Output the (x, y) coordinate of the center of the cell containing the given text.  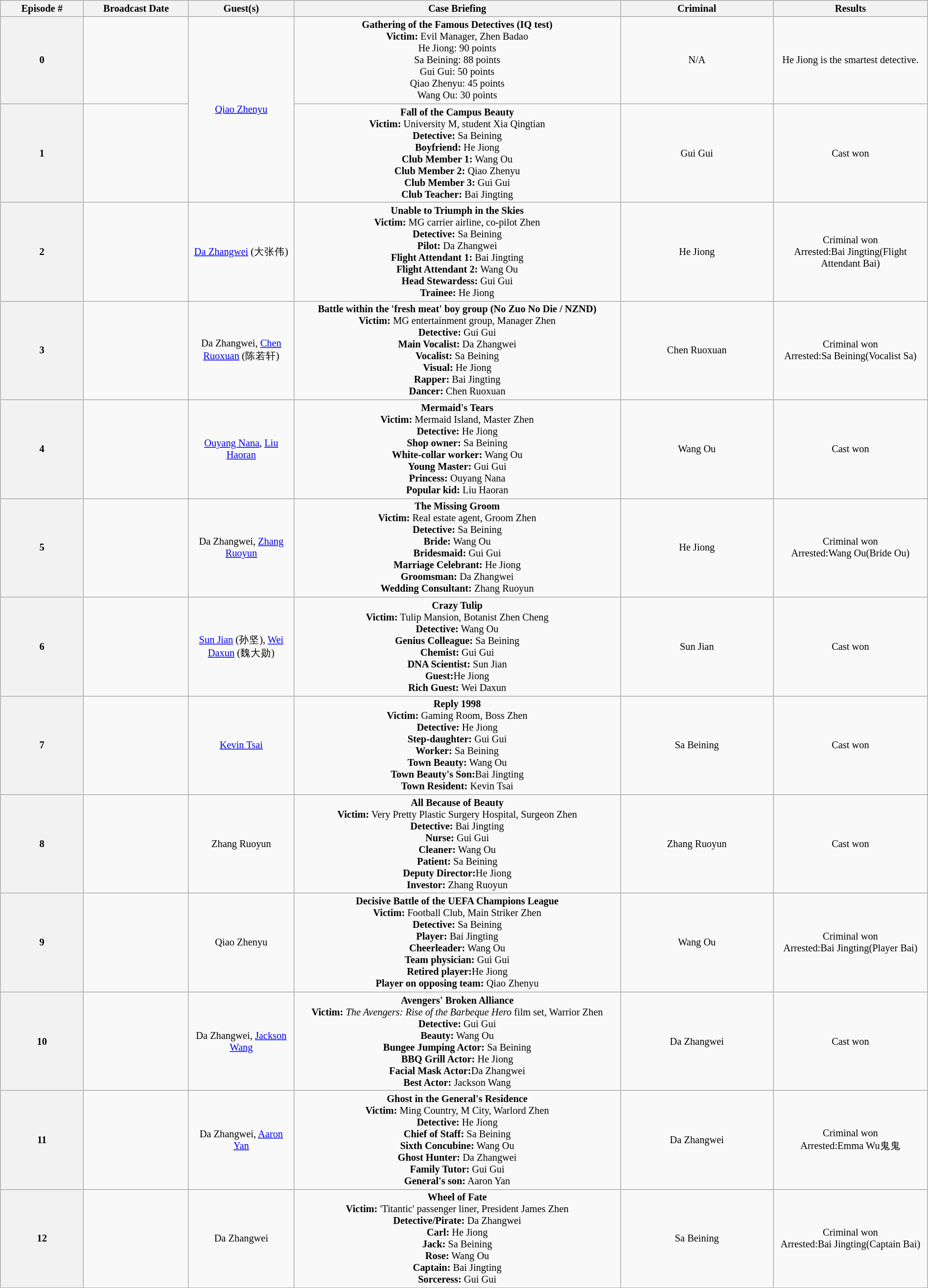
Ouyang Nana, Liu Haoran (241, 449)
10 (42, 1041)
12 (42, 1239)
Criminal wonArrested:Emma Wu鬼鬼 (851, 1140)
Broadcast Date (136, 8)
Sun Jian (孙坚), Wei Daxun (魏大勋) (241, 646)
9 (42, 943)
0 (42, 60)
Gui Gui (697, 153)
Results (851, 8)
Da Zhangwei, Aaron Yan (241, 1140)
Da Zhangwei, Chen Ruoxuan (陈若轩) (241, 350)
2 (42, 252)
Criminal wonArrested:Sa Beining(Vocalist Sa) (851, 350)
Da Zhangwei, Jackson Wang (241, 1041)
6 (42, 646)
Sun Jian (697, 646)
Kevin Tsai (241, 745)
Da Zhangwei, Zhang Ruoyun (241, 548)
Chen Ruoxuan (697, 350)
7 (42, 745)
8 (42, 844)
He Jiong is the smartest detective. (851, 60)
Episode # (42, 8)
11 (42, 1140)
Da Zhangwei (大张伟) (241, 252)
Criminal wonArrested:Wang Ou(Bride Ou) (851, 548)
Criminal wonArrested:Bai Jingting(Captain Bai) (851, 1239)
Criminal wonArrested:Bai Jingting(Player Bai) (851, 943)
Criminal wonArrested:Bai Jingting(Flight Attendant Bai) (851, 252)
3 (42, 350)
N/A (697, 60)
4 (42, 449)
Criminal (697, 8)
Guest(s) (241, 8)
1 (42, 153)
5 (42, 548)
Case Briefing (457, 8)
